Pinpoint the cell where the given text exists, returning its (x, y) midpoint coordinate. 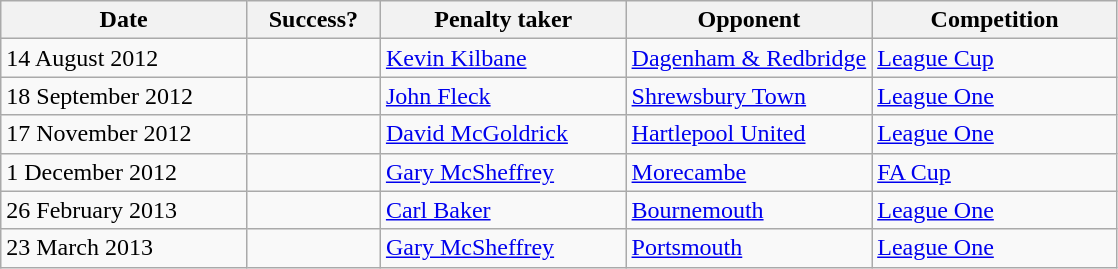
Competition (995, 20)
Hartlepool United (749, 134)
Kevin Kilbane (503, 58)
FA Cup (995, 172)
Morecambe (749, 172)
Shrewsbury Town (749, 96)
Opponent (749, 20)
League Cup (995, 58)
18 September 2012 (124, 96)
23 March 2013 (124, 248)
Penalty taker (503, 20)
Success? (313, 20)
Dagenham & Redbridge (749, 58)
Carl Baker (503, 210)
26 February 2013 (124, 210)
14 August 2012 (124, 58)
17 November 2012 (124, 134)
David McGoldrick (503, 134)
1 December 2012 (124, 172)
John Fleck (503, 96)
Date (124, 20)
Portsmouth (749, 248)
Bournemouth (749, 210)
